Capture the cell that displays the provided text and extract its (x, y) central coordinate. 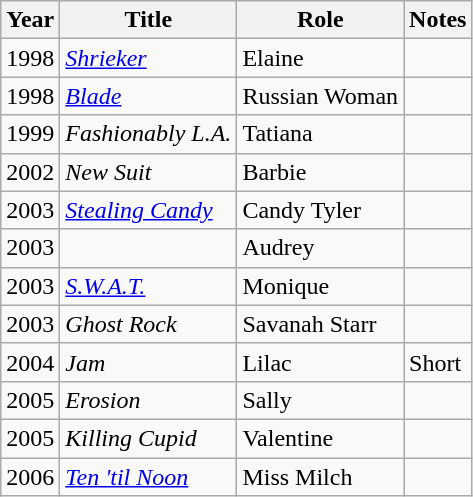
Fashionably L.A. (148, 134)
1999 (30, 134)
S.W.A.T. (148, 286)
Savanah Starr (320, 324)
Role (320, 20)
Sally (320, 400)
Miss Milch (320, 477)
Shrieker (148, 58)
Barbie (320, 172)
2004 (30, 362)
2002 (30, 172)
Killing Cupid (148, 438)
Title (148, 20)
Russian Woman (320, 96)
Erosion (148, 400)
Ten 'til Noon (148, 477)
Lilac (320, 362)
Year (30, 20)
Short (438, 362)
Jam (148, 362)
Elaine (320, 58)
Tatiana (320, 134)
Valentine (320, 438)
Monique (320, 286)
Candy Tyler (320, 210)
New Suit (148, 172)
Stealing Candy (148, 210)
Blade (148, 96)
Audrey (320, 248)
Ghost Rock (148, 324)
Notes (438, 20)
2006 (30, 477)
